Find where the given text appears and provide that cell's center as (x, y) coordinate. 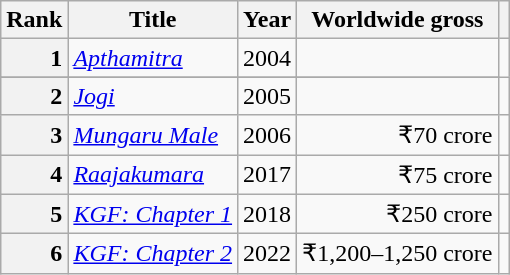
KGF: Chapter 1 (153, 214)
5 (34, 214)
₹70 crore (398, 135)
KGF: Chapter 2 (153, 254)
2018 (268, 214)
2022 (268, 254)
2 (34, 96)
Apthamitra (153, 58)
Mungaru Male (153, 135)
₹250 crore (398, 214)
2004 (268, 58)
Year (268, 20)
Rank (34, 20)
3 (34, 135)
Worldwide gross (398, 20)
2005 (268, 96)
₹75 crore (398, 174)
6 (34, 254)
Raajakumara (153, 174)
Title (153, 20)
4 (34, 174)
₹1,200–1,250 crore (398, 254)
Jogi (153, 96)
1 (34, 58)
2006 (268, 135)
2017 (268, 174)
